From the cell containing the given text, extract its center point as (x, y) coordinate. 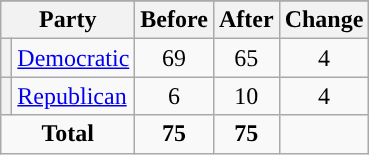
Republican (74, 96)
69 (174, 58)
Change (324, 20)
Democratic (74, 58)
65 (246, 58)
Total (68, 134)
After (246, 20)
Before (174, 20)
Party (68, 20)
6 (174, 96)
10 (246, 96)
